Provide the [x, y] coordinate of the cell's center where the given text is located.  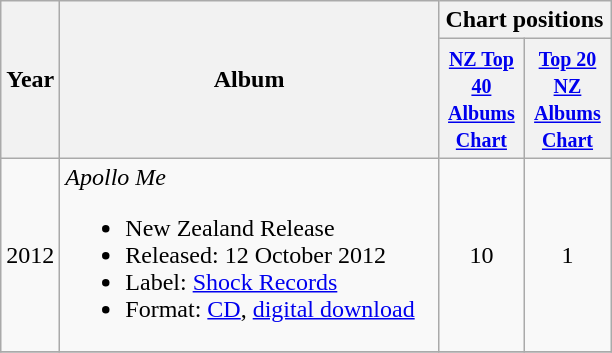
Top 20 NZ Albums Chart [567, 98]
Chart positions [524, 20]
NZ Top 40 Albums Chart [481, 98]
1 [567, 255]
Apollo MeNew Zealand ReleaseReleased: 12 October 2012Label: Shock RecordsFormat: CD, digital download [250, 255]
Album [250, 80]
10 [481, 255]
2012 [30, 255]
Year [30, 80]
